Pinpoint the cell where the given text exists, returning its (x, y) midpoint coordinate. 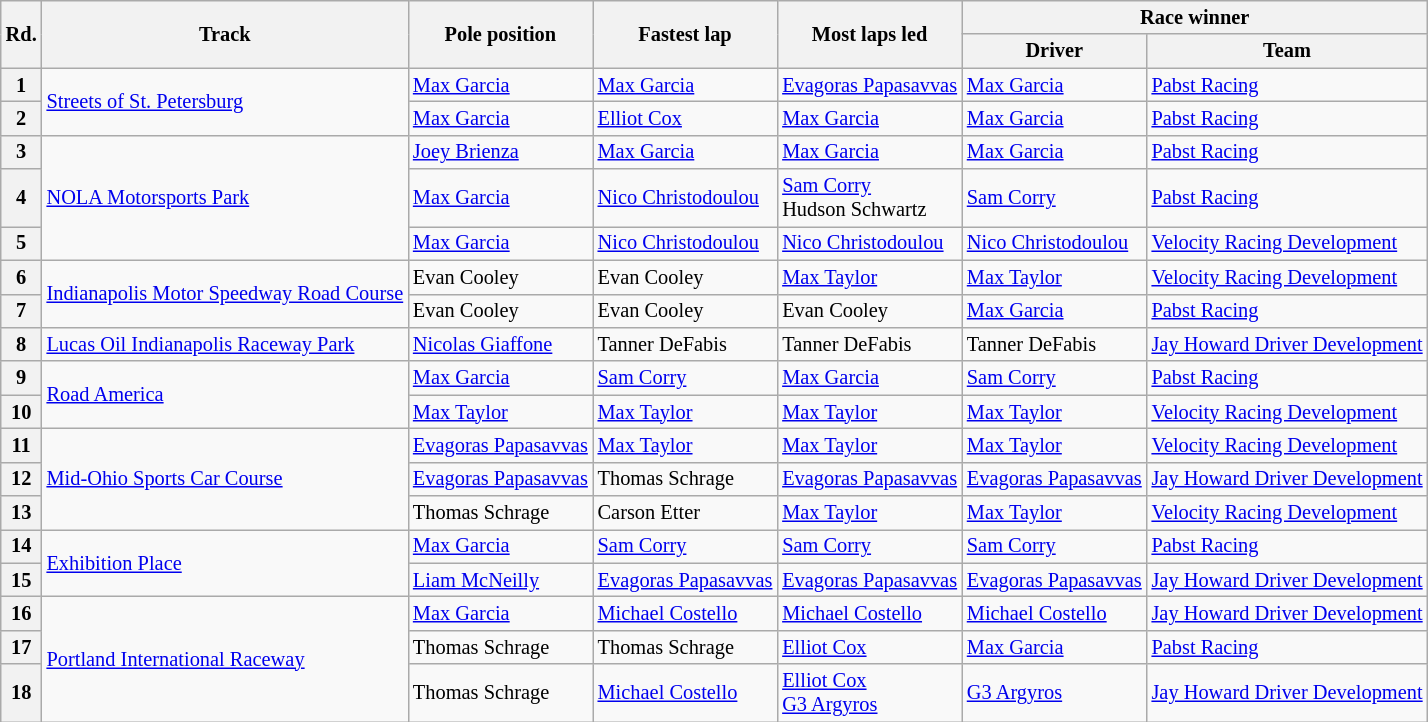
Nicolas Giaffone (500, 344)
NOLA Motorsports Park (225, 198)
Race winner (1195, 17)
Rd. (22, 34)
Streets of St. Petersburg (225, 102)
12 (22, 479)
Lucas Oil Indianapolis Raceway Park (225, 344)
10 (22, 412)
11 (22, 445)
17 (22, 647)
15 (22, 580)
Track (225, 34)
Driver (1054, 51)
Exhibition Place (225, 562)
Pole position (500, 34)
13 (22, 513)
Fastest lap (686, 34)
Most laps led (870, 34)
8 (22, 344)
5 (22, 243)
16 (22, 613)
1 (22, 85)
Sam Corry Hudson Schwartz (870, 198)
Road America (225, 394)
Team (1288, 51)
Portland International Raceway (225, 658)
Elliot Cox G3 Argyros (870, 693)
Mid-Ohio Sports Car Course (225, 478)
3 (22, 152)
Liam McNeilly (500, 580)
18 (22, 693)
7 (22, 311)
Carson Etter (686, 513)
2 (22, 118)
9 (22, 378)
6 (22, 277)
Joey Brienza (500, 152)
14 (22, 546)
4 (22, 198)
G3 Argyros (1054, 693)
Indianapolis Motor Speedway Road Course (225, 294)
